Return [x, y] of the center of cell containing provided text 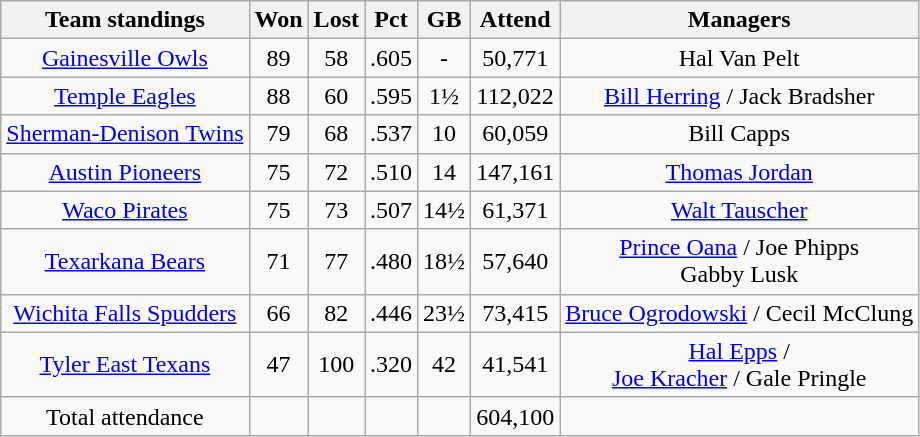
.510 [390, 172]
14½ [444, 210]
Wichita Falls Spudders [125, 313]
71 [278, 262]
Total attendance [125, 416]
GB [444, 20]
50,771 [516, 58]
.480 [390, 262]
Sherman-Denison Twins [125, 134]
60 [336, 96]
41,541 [516, 364]
Won [278, 20]
Hal Epps / Joe Kracher / Gale Pringle [740, 364]
73 [336, 210]
18½ [444, 262]
Tyler East Texans [125, 364]
82 [336, 313]
66 [278, 313]
- [444, 58]
604,100 [516, 416]
Team standings [125, 20]
79 [278, 134]
47 [278, 364]
89 [278, 58]
57,640 [516, 262]
147,161 [516, 172]
10 [444, 134]
Walt Tauscher [740, 210]
Bill Herring / Jack Bradsher [740, 96]
.446 [390, 313]
Temple Eagles [125, 96]
Managers [740, 20]
Bruce Ogrodowski / Cecil McClung [740, 313]
23½ [444, 313]
Pct [390, 20]
72 [336, 172]
112,022 [516, 96]
14 [444, 172]
.507 [390, 210]
61,371 [516, 210]
Gainesville Owls [125, 58]
1½ [444, 96]
Bill Capps [740, 134]
77 [336, 262]
68 [336, 134]
60,059 [516, 134]
Waco Pirates [125, 210]
Texarkana Bears [125, 262]
.595 [390, 96]
Austin Pioneers [125, 172]
Hal Van Pelt [740, 58]
.605 [390, 58]
Lost [336, 20]
Prince Oana / Joe Phipps Gabby Lusk [740, 262]
73,415 [516, 313]
.320 [390, 364]
88 [278, 96]
100 [336, 364]
58 [336, 58]
42 [444, 364]
Thomas Jordan [740, 172]
Attend [516, 20]
.537 [390, 134]
